From the cell containing the given text, extract its center point as [x, y] coordinate. 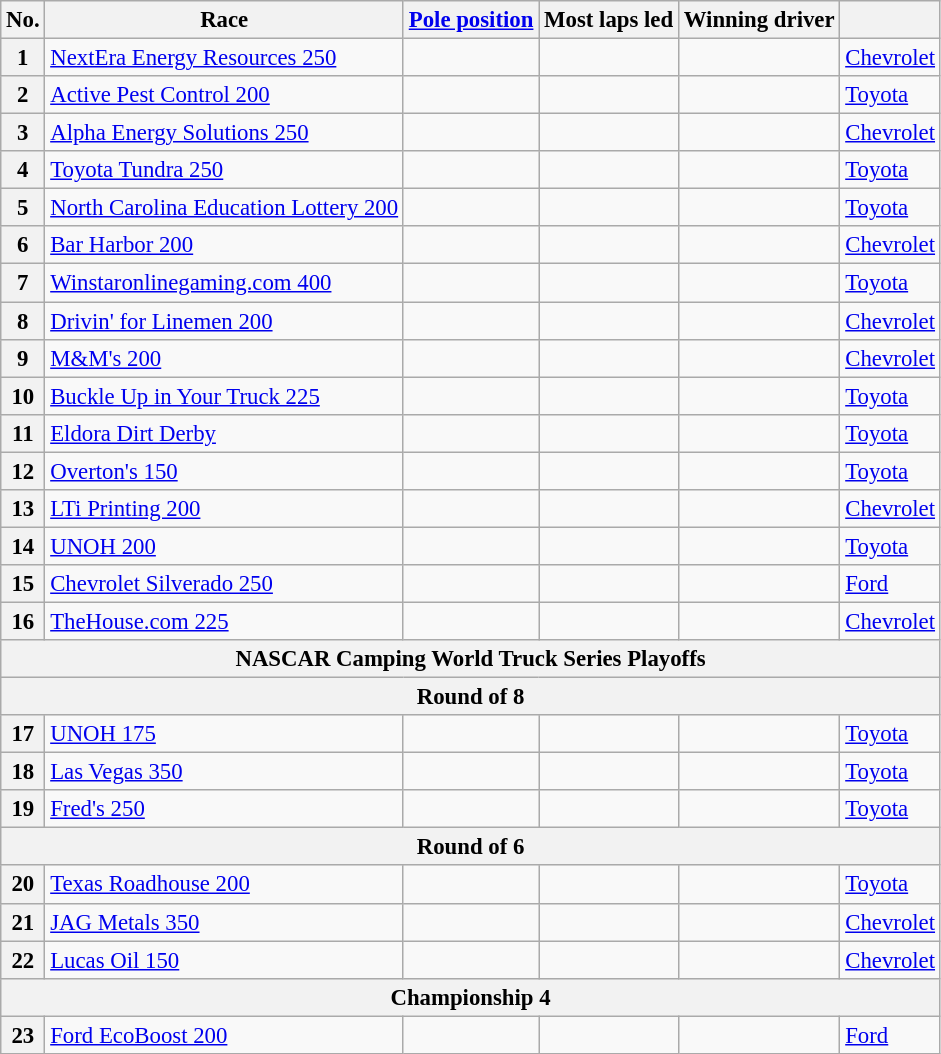
Eldora Dirt Derby [224, 433]
Ford EcoBoost 200 [224, 1035]
NextEra Energy Resources 250 [224, 58]
Round of 6 [471, 847]
9 [23, 358]
M&M's 200 [224, 358]
UNOH 200 [224, 546]
3 [23, 133]
21 [23, 922]
Winstaronlinegaming.com 400 [224, 283]
TheHouse.com 225 [224, 621]
20 [23, 885]
No. [23, 20]
23 [23, 1035]
2 [23, 95]
Bar Harbor 200 [224, 245]
4 [23, 170]
Winning driver [758, 20]
18 [23, 772]
19 [23, 809]
13 [23, 509]
10 [23, 396]
Las Vegas 350 [224, 772]
North Carolina Education Lottery 200 [224, 208]
15 [23, 584]
5 [23, 208]
6 [23, 245]
Fred's 250 [224, 809]
Championship 4 [471, 997]
Race [224, 20]
Buckle Up in Your Truck 225 [224, 396]
Alpha Energy Solutions 250 [224, 133]
8 [23, 321]
UNOH 175 [224, 734]
11 [23, 433]
Round of 8 [471, 697]
22 [23, 960]
Toyota Tundra 250 [224, 170]
16 [23, 621]
Lucas Oil 150 [224, 960]
14 [23, 546]
NASCAR Camping World Truck Series Playoffs [471, 659]
Active Pest Control 200 [224, 95]
1 [23, 58]
JAG Metals 350 [224, 922]
Most laps led [609, 20]
17 [23, 734]
Overton's 150 [224, 471]
7 [23, 283]
LTi Printing 200 [224, 509]
Texas Roadhouse 200 [224, 885]
Chevrolet Silverado 250 [224, 584]
Drivin' for Linemen 200 [224, 321]
12 [23, 471]
Pole position [470, 20]
